Pinpoint the cell where the given text exists, returning its [X, Y] midpoint coordinate. 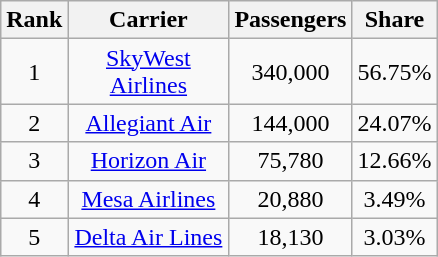
144,000 [290, 123]
SkyWest Airlines [148, 72]
Passengers [290, 20]
56.75% [394, 72]
18,130 [290, 237]
12.66% [394, 161]
1 [34, 72]
Delta Air Lines [148, 237]
2 [34, 123]
Rank [34, 20]
24.07% [394, 123]
Allegiant Air [148, 123]
Horizon Air [148, 161]
Share [394, 20]
3.49% [394, 199]
Mesa Airlines [148, 199]
5 [34, 237]
3.03% [394, 237]
4 [34, 199]
Carrier [148, 20]
340,000 [290, 72]
75,780 [290, 161]
3 [34, 161]
20,880 [290, 199]
